Capture the cell that displays the provided text and extract its [x, y] central coordinate. 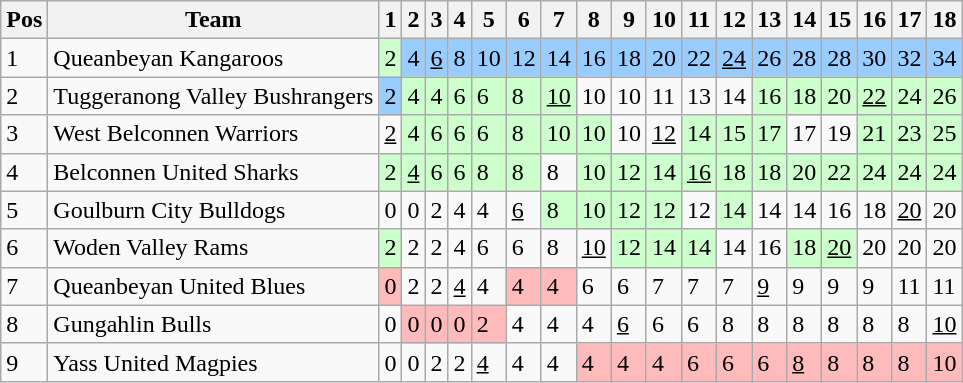
Team [214, 20]
Yass United Magpies [214, 362]
23 [910, 134]
Queanbeyan United Blues [214, 286]
Goulburn City Bulldogs [214, 210]
Gungahlin Bulls [214, 324]
25 [944, 134]
Tuggeranong Valley Bushrangers [214, 96]
30 [874, 58]
34 [944, 58]
21 [874, 134]
19 [840, 134]
32 [910, 58]
Pos [24, 20]
Woden Valley Rams [214, 248]
Belconnen United Sharks [214, 172]
West Belconnen Warriors [214, 134]
Queanbeyan Kangaroos [214, 58]
